Locate the cell with the specified text and output its [X, Y] center coordinate. 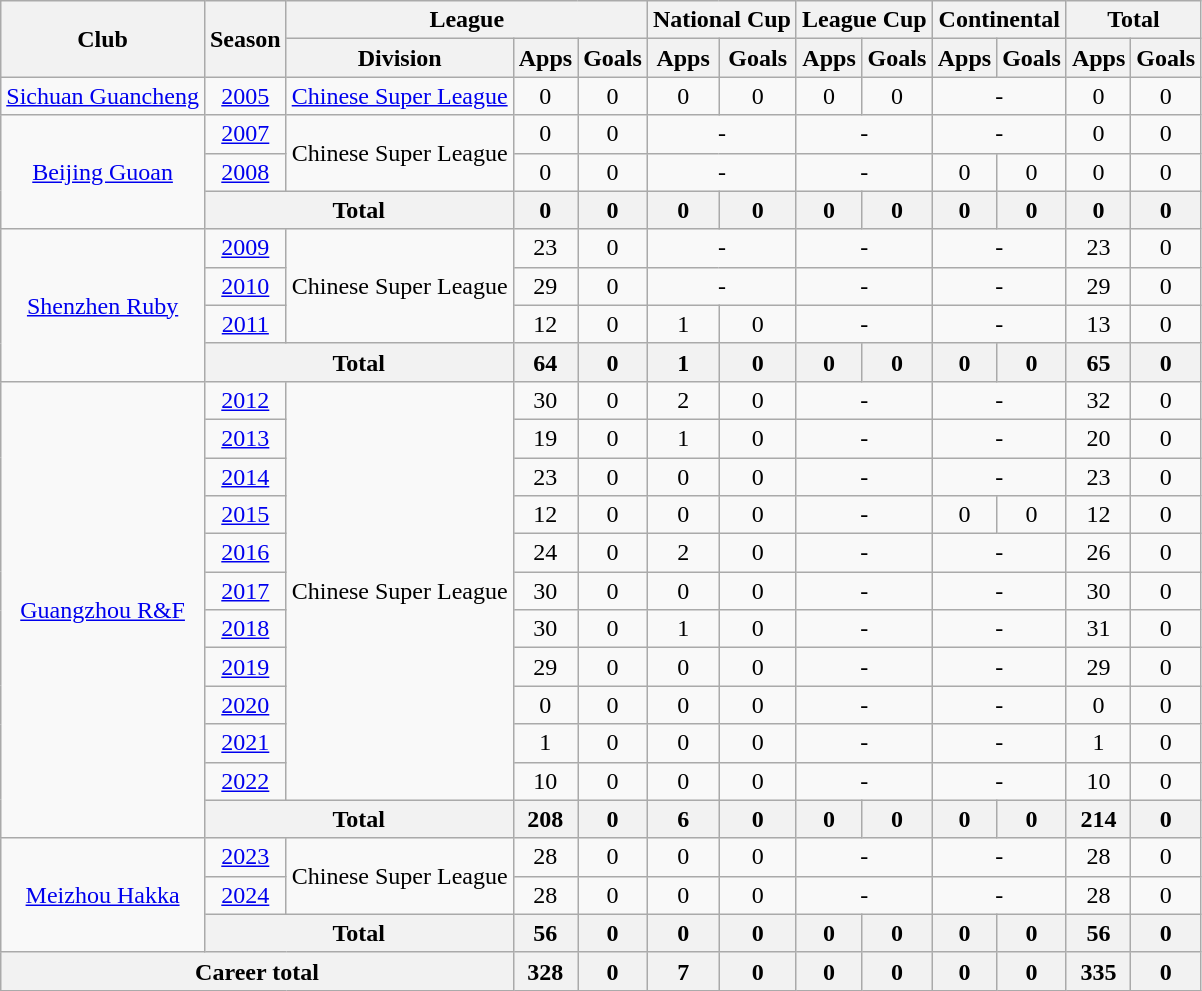
Guangzhou R&F [103, 610]
65 [1098, 362]
2022 [245, 781]
2008 [245, 172]
National Cup [722, 20]
214 [1098, 819]
2021 [245, 743]
24 [545, 553]
2018 [245, 629]
328 [545, 971]
Shenzhen Ruby [103, 305]
26 [1098, 553]
Continental [999, 20]
208 [545, 819]
2016 [245, 553]
2013 [245, 438]
2014 [245, 477]
335 [1098, 971]
2023 [245, 857]
7 [683, 971]
19 [545, 438]
2010 [245, 286]
2017 [245, 591]
Division [400, 58]
6 [683, 819]
2005 [245, 96]
Club [103, 39]
20 [1098, 438]
2011 [245, 324]
Beijing Guoan [103, 172]
32 [1098, 400]
Sichuan Guancheng [103, 96]
2024 [245, 895]
31 [1098, 629]
2019 [245, 667]
64 [545, 362]
Career total [257, 971]
League Cup [864, 20]
Meizhou Hakka [103, 895]
2020 [245, 705]
Season [245, 39]
13 [1098, 324]
2009 [245, 248]
2012 [245, 400]
2015 [245, 515]
League [466, 20]
2007 [245, 134]
